Detect which cell encompasses the target text, then output its (X, Y) center coordinate. 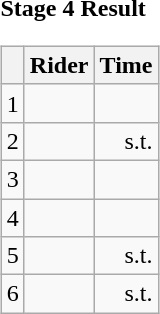
Time (126, 65)
Rider (59, 65)
5 (12, 256)
6 (12, 294)
2 (12, 141)
1 (12, 103)
4 (12, 217)
3 (12, 179)
